Provide the [x, y] coordinate of the cell's center where the given text is located.  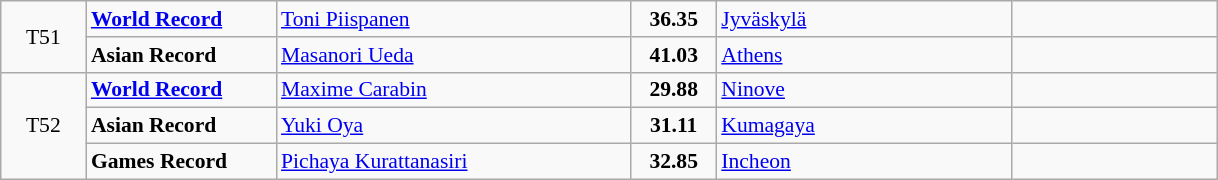
Yuki Oya [454, 126]
Kumagaya [864, 126]
Masanori Ueda [454, 55]
36.35 [674, 19]
41.03 [674, 55]
Incheon [864, 162]
T51 [44, 36]
Toni Piispanen [454, 19]
32.85 [674, 162]
Jyväskylä [864, 19]
Maxime Carabin [454, 90]
Games Record [181, 162]
29.88 [674, 90]
Athens [864, 55]
Ninove [864, 90]
Pichaya Kurattanasiri [454, 162]
T52 [44, 126]
31.11 [674, 126]
